Find where the given text appears and provide that cell's center as [X, Y] coordinate. 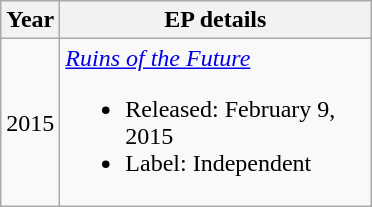
Year [30, 20]
EP details [216, 20]
2015 [30, 122]
Ruins of the FutureReleased: February 9, 2015Label: Independent [216, 122]
